Search for the cell housing the specified text and yield its (X, Y) center coordinate. 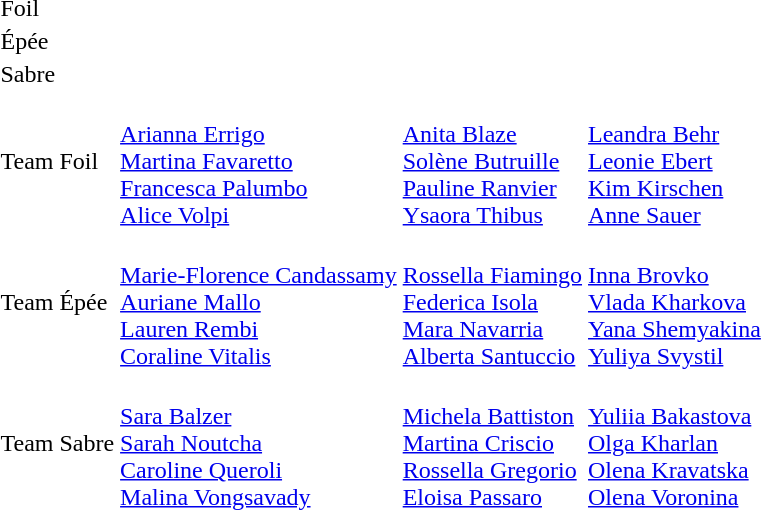
Arianna ErrigoMartina FavarettoFrancesca PalumboAlice Volpi (259, 161)
Marie-Florence CandassamyAuriane MalloLauren RembiCoraline Vitalis (259, 302)
Rossella FiamingoFederica IsolaMara NavarriaAlberta Santuccio (492, 302)
Anita BlazeSolène ButruillePauline RanvierYsaora Thibus (492, 161)
